Search for the cell housing the specified text and yield its (X, Y) center coordinate. 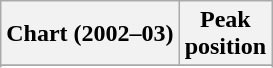
Peakposition (225, 34)
Chart (2002–03) (90, 34)
